For the text-containing cell, return its midpoint in [X, Y] coordinate format. 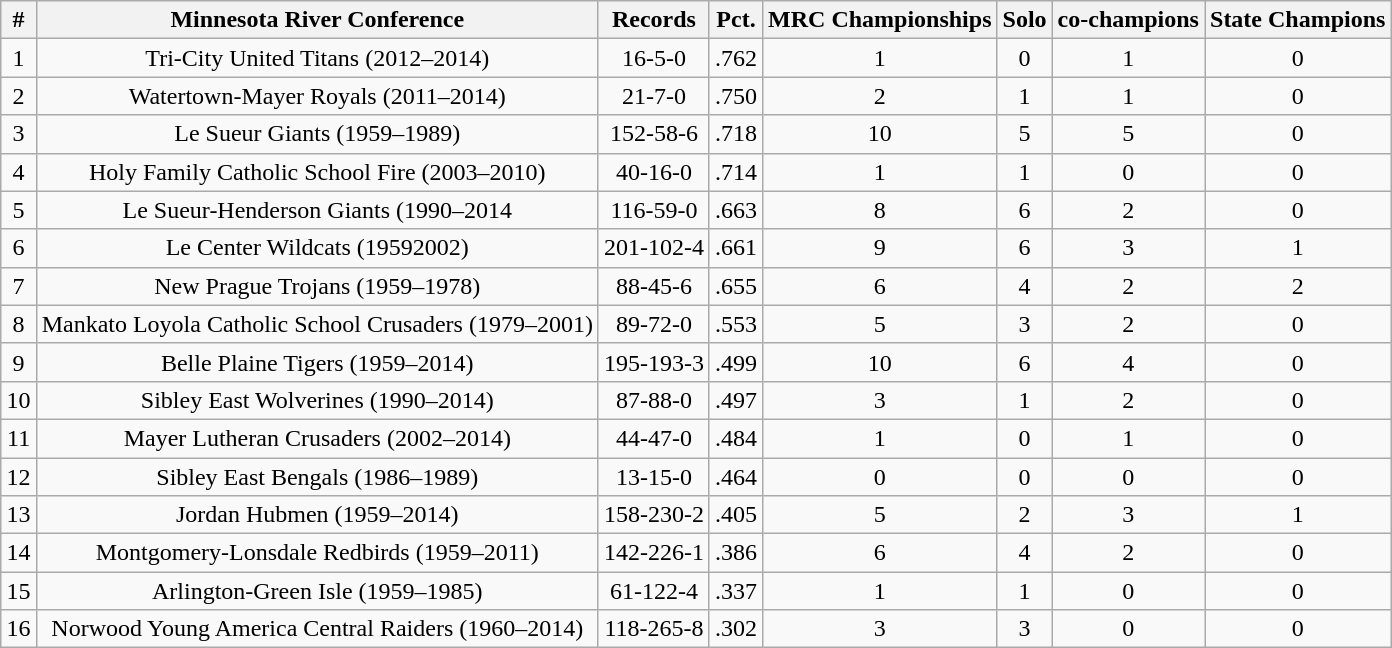
Solo [1024, 20]
44-47-0 [654, 438]
15 [18, 591]
142-226-1 [654, 553]
New Prague Trojans (1959–1978) [317, 286]
Records [654, 20]
21-7-0 [654, 96]
# [18, 20]
88-45-6 [654, 286]
Norwood Young America Central Raiders (1960–2014) [317, 629]
Belle Plaine Tigers (1959–2014) [317, 362]
Mayer Lutheran Crusaders (2002–2014) [317, 438]
.302 [736, 629]
16-5-0 [654, 58]
MRC Championships [880, 20]
158-230-2 [654, 515]
Tri-City United Titans (2012–2014) [317, 58]
State Champions [1297, 20]
.337 [736, 591]
.553 [736, 324]
16 [18, 629]
.714 [736, 172]
118-265-8 [654, 629]
Minnesota River Conference [317, 20]
201-102-4 [654, 248]
Jordan Hubmen (1959–2014) [317, 515]
Pct. [736, 20]
Sibley East Wolverines (1990–2014) [317, 400]
.750 [736, 96]
11 [18, 438]
.464 [736, 477]
116-59-0 [654, 210]
.663 [736, 210]
.661 [736, 248]
61-122-4 [654, 591]
87-88-0 [654, 400]
.655 [736, 286]
7 [18, 286]
.386 [736, 553]
12 [18, 477]
.499 [736, 362]
Holy Family Catholic School Fire (2003–2010) [317, 172]
Watertown-Mayer Royals (2011–2014) [317, 96]
.718 [736, 134]
co-champions [1128, 20]
Le Center Wildcats (19592002) [317, 248]
Le Sueur-Henderson Giants (1990–2014 [317, 210]
14 [18, 553]
Montgomery-Lonsdale Redbirds (1959–2011) [317, 553]
Sibley East Bengals (1986–1989) [317, 477]
.497 [736, 400]
Arlington-Green Isle (1959–1985) [317, 591]
.484 [736, 438]
.405 [736, 515]
195-193-3 [654, 362]
152-58-6 [654, 134]
89-72-0 [654, 324]
.762 [736, 58]
Mankato Loyola Catholic School Crusaders (1979–2001) [317, 324]
13 [18, 515]
13-15-0 [654, 477]
40-16-0 [654, 172]
Le Sueur Giants (1959–1989) [317, 134]
